Scan for the cell matching the given text and deliver its [x, y] coordinate at center. 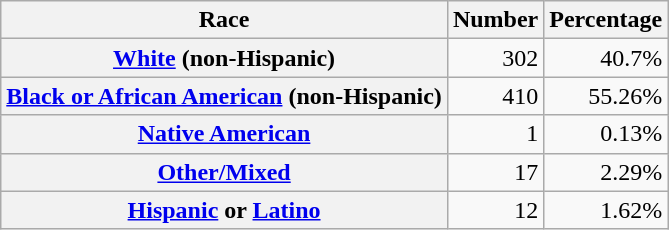
17 [495, 172]
White (non-Hispanic) [224, 58]
Number [495, 20]
Percentage [606, 20]
55.26% [606, 96]
302 [495, 58]
40.7% [606, 58]
410 [495, 96]
1.62% [606, 210]
12 [495, 210]
2.29% [606, 172]
Hispanic or Latino [224, 210]
Native American [224, 134]
1 [495, 134]
Other/Mixed [224, 172]
Black or African American (non-Hispanic) [224, 96]
0.13% [606, 134]
Race [224, 20]
